For the text-containing cell, return its midpoint in (x, y) coordinate format. 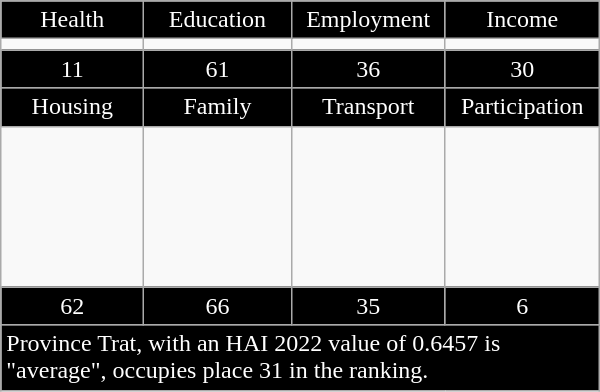
Employment (368, 20)
Income (522, 20)
35 (368, 306)
Transport (368, 107)
61 (218, 69)
Health (72, 20)
6 (522, 306)
Participation (522, 107)
30 (522, 69)
Province Trat, with an HAI 2022 value of 0.6457 is "average", occupies place 31 in the ranking. (300, 358)
11 (72, 69)
66 (218, 306)
36 (368, 69)
Family (218, 107)
Education (218, 20)
62 (72, 306)
Housing (72, 107)
